Search for the cell housing the specified text and yield its (X, Y) center coordinate. 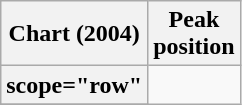
scope="row" (74, 85)
Chart (2004) (74, 34)
Peakposition (194, 34)
